Pinpoint the cell where the given text exists, returning its [X, Y] midpoint coordinate. 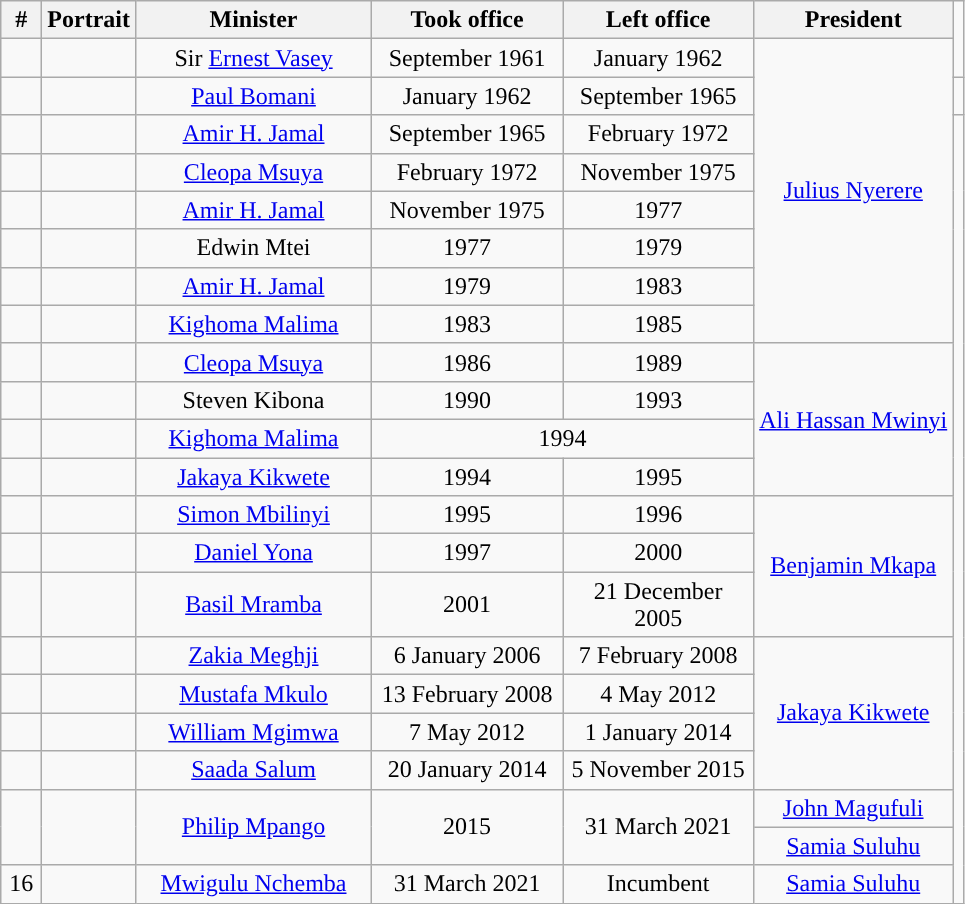
Sir Ernest Vasey [253, 58]
Steven Kibona [253, 400]
Incumbent [658, 884]
16 [22, 884]
2000 [658, 553]
1 January 2014 [658, 732]
5 November 2015 [658, 770]
Basil Mramba [253, 604]
6 January 2006 [468, 656]
13 February 2008 [468, 694]
# [22, 20]
2015 [468, 827]
Left office [658, 20]
Edwin Mtei [253, 248]
Paul Bomani [253, 96]
September 1961 [468, 58]
4 May 2012 [658, 694]
Minister [253, 20]
Ali Hassan Mwinyi [854, 419]
7 February 2008 [658, 656]
President [854, 20]
20 January 2014 [468, 770]
Mwigulu Nchemba [253, 884]
William Mgimwa [253, 732]
Philip Mpango [253, 827]
1996 [658, 515]
2001 [468, 604]
1989 [658, 362]
John Magufuli [854, 808]
Saada Salum [253, 770]
1986 [468, 362]
Daniel Yona [253, 553]
7 May 2012 [468, 732]
1985 [658, 324]
Zakia Meghji [253, 656]
Portrait [89, 20]
Simon Mbilinyi [253, 515]
Took office [468, 20]
Benjamin Mkapa [854, 566]
1997 [468, 553]
Julius Nyerere [854, 191]
1993 [658, 400]
21 December 2005 [658, 604]
Mustafa Mkulo [253, 694]
1990 [468, 400]
